Output the (x, y) coordinate of the center of the cell containing the given text.  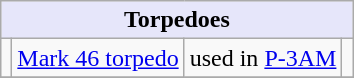
Torpedoes (177, 20)
Mark 46 torpedo (98, 58)
used in P-3AM (263, 58)
